Locate the cell with the specified text and output its (X, Y) center coordinate. 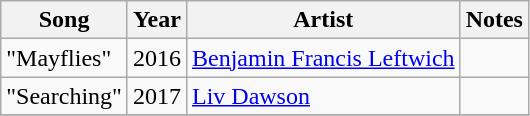
"Searching" (64, 96)
Year (156, 20)
Benjamin Francis Leftwich (323, 58)
2016 (156, 58)
"Mayflies" (64, 58)
Artist (323, 20)
Notes (494, 20)
Liv Dawson (323, 96)
Song (64, 20)
2017 (156, 96)
